Detect which cell encompasses the target text, then output its (x, y) center coordinate. 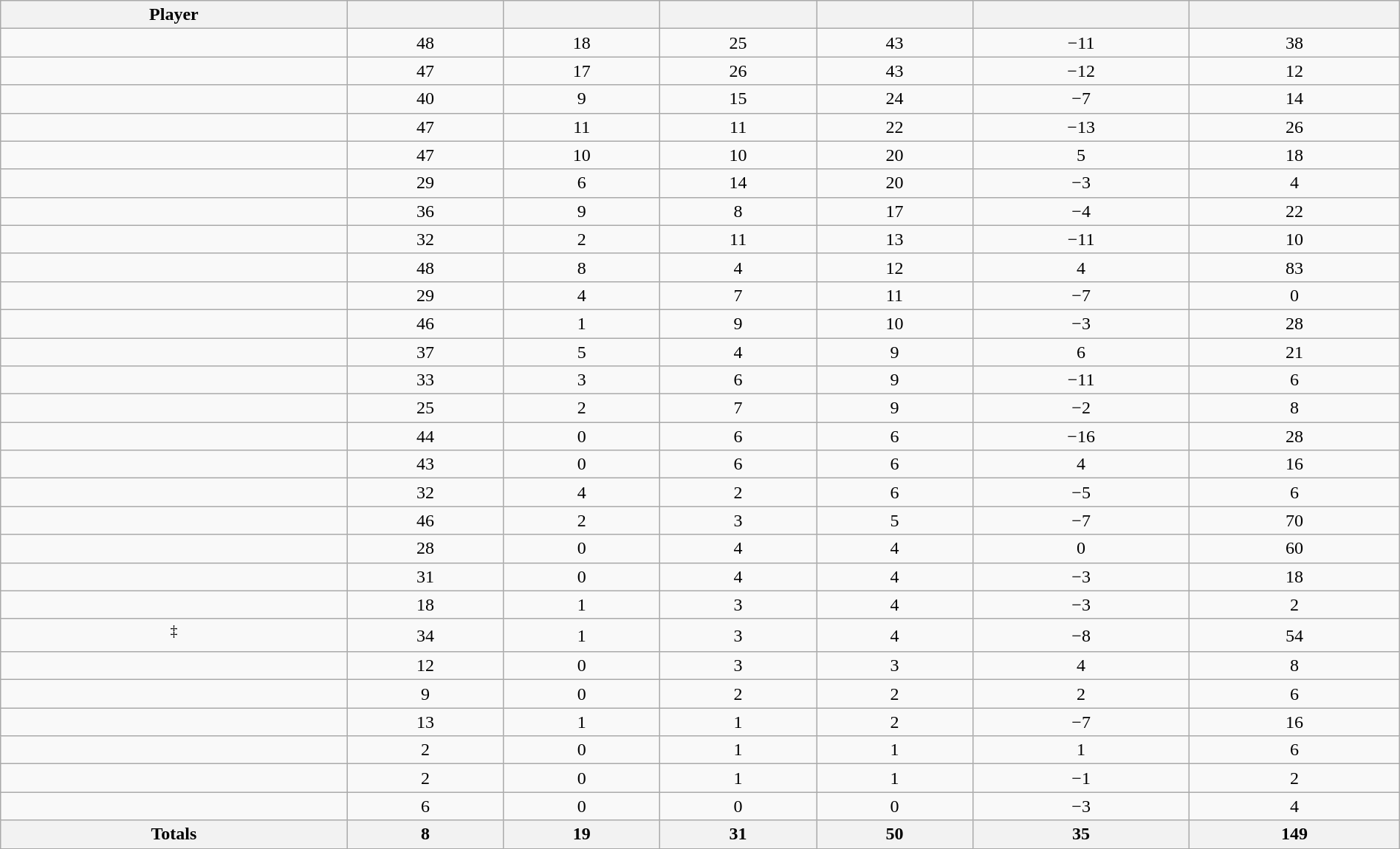
−13 (1081, 127)
35 (1081, 834)
60 (1294, 549)
38 (1294, 43)
37 (425, 352)
‡ (174, 635)
21 (1294, 352)
−4 (1081, 211)
−5 (1081, 492)
19 (582, 834)
Totals (174, 834)
149 (1294, 834)
54 (1294, 635)
15 (738, 99)
83 (1294, 267)
50 (895, 834)
34 (425, 635)
−16 (1081, 436)
Player (174, 15)
44 (425, 436)
40 (425, 99)
24 (895, 99)
70 (1294, 520)
−12 (1081, 71)
−2 (1081, 408)
33 (425, 380)
−1 (1081, 778)
36 (425, 211)
−8 (1081, 635)
